Provide the [X, Y] coordinate of the cell's center where the given text is located.  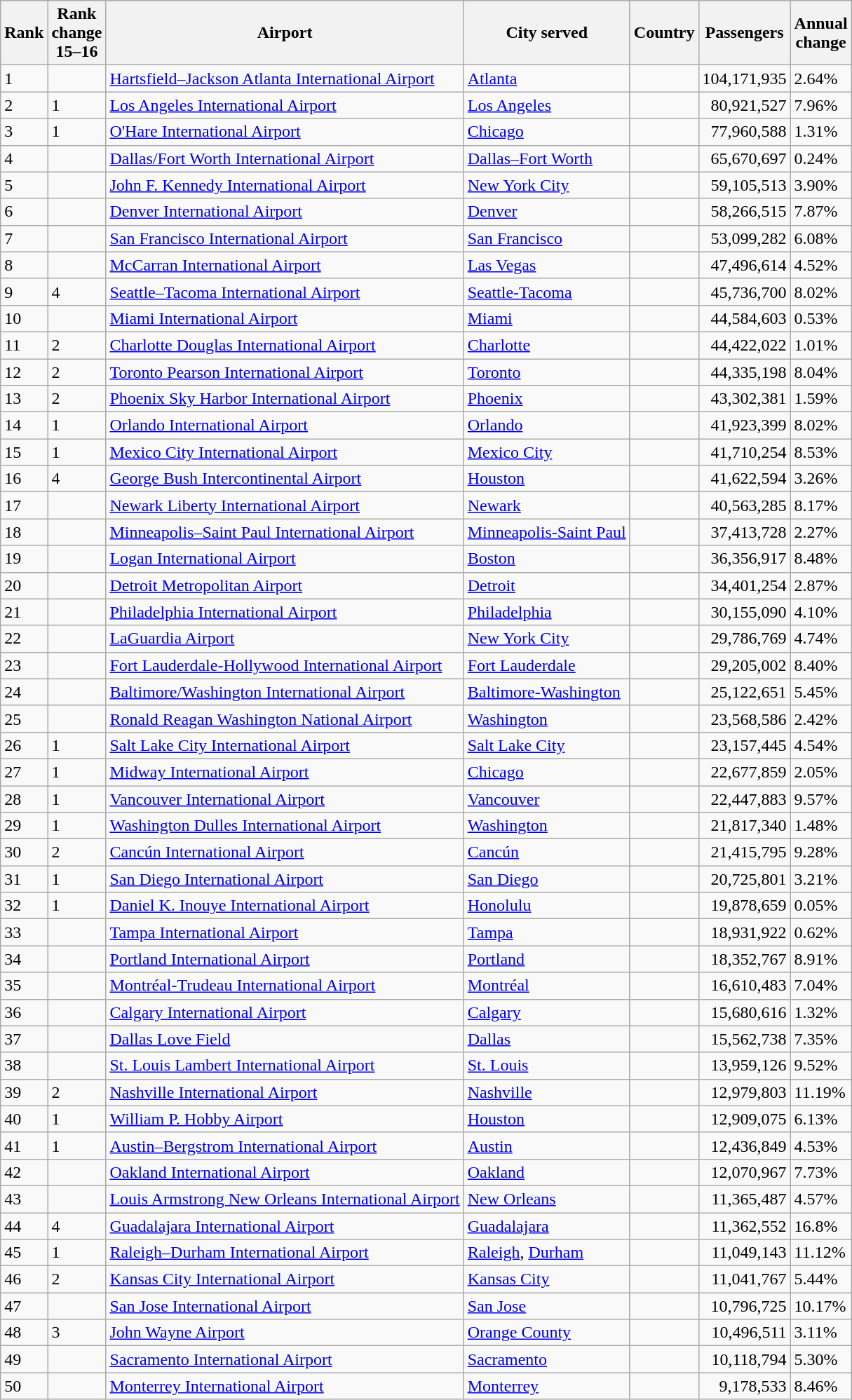
Charlotte Douglas International Airport [285, 345]
2.87% [820, 585]
42 [24, 1172]
Seattle–Tacoma International Airport [285, 292]
44,422,022 [745, 345]
12,909,075 [745, 1119]
58,266,515 [745, 212]
Philadelphia International Airport [285, 612]
Daniel K. Inouye International Airport [285, 906]
50 [24, 1386]
7.73% [820, 1172]
Kansas City [547, 1279]
Country [664, 33]
8.48% [820, 559]
Calgary International Airport [285, 1012]
Seattle-Tacoma [547, 292]
11.12% [820, 1253]
Guadalajara International Airport [285, 1226]
20,725,801 [745, 879]
77,960,588 [745, 132]
Louis Armstrong New Orleans International Airport [285, 1199]
48 [24, 1333]
Austin [547, 1146]
San Diego [547, 879]
34,401,254 [745, 585]
Midway International Airport [285, 772]
47 [24, 1306]
13,959,126 [745, 1066]
9.28% [820, 852]
9 [24, 292]
San Francisco International Airport [285, 238]
Salt Lake City [547, 745]
41,710,254 [745, 452]
12 [24, 372]
Montréal-Trudeau International Airport [285, 986]
Oakland International Airport [285, 1172]
Las Vegas [547, 265]
22 [24, 639]
Newark Liberty International Airport [285, 505]
32 [24, 906]
Toronto [547, 372]
21 [24, 612]
27 [24, 772]
Cancún International Airport [285, 852]
Portland International Airport [285, 959]
45 [24, 1253]
Oakland [547, 1172]
37 [24, 1039]
Calgary [547, 1012]
Minneapolis–Saint Paul International Airport [285, 532]
Monterrey [547, 1386]
City served [547, 33]
St. Louis [547, 1066]
4.52% [820, 265]
O'Hare International Airport [285, 132]
Salt Lake City International Airport [285, 745]
Dallas–Fort Worth [547, 158]
53,099,282 [745, 238]
7.35% [820, 1039]
2.27% [820, 532]
Fort Lauderdale-Hollywood International Airport [285, 665]
Nashville International Airport [285, 1092]
9,178,533 [745, 1386]
7 [24, 238]
Washington Dulles International Airport [285, 826]
28 [24, 798]
Dallas/Fort Worth International Airport [285, 158]
Minneapolis-Saint Paul [547, 532]
John F. Kennedy International Airport [285, 185]
Baltimore-Washington [547, 692]
3.90% [820, 185]
2.64% [820, 79]
Tampa International Airport [285, 932]
Annualchange [820, 33]
30 [24, 852]
San Francisco [547, 238]
Toronto Pearson International Airport [285, 372]
8.91% [820, 959]
3.11% [820, 1333]
23,157,445 [745, 745]
19,878,659 [745, 906]
Denver International Airport [285, 212]
41 [24, 1146]
4.54% [820, 745]
0.05% [820, 906]
Detroit [547, 585]
8.40% [820, 665]
3.21% [820, 879]
Logan International Airport [285, 559]
Ronald Reagan Washington National Airport [285, 719]
Montréal [547, 986]
44 [24, 1226]
25 [24, 719]
39 [24, 1092]
9.57% [820, 798]
Charlotte [547, 345]
Mexico City International Airport [285, 452]
30,155,090 [745, 612]
38 [24, 1066]
45,736,700 [745, 292]
Sacramento [547, 1359]
Portland [547, 959]
44,335,198 [745, 372]
Tampa [547, 932]
6.13% [820, 1119]
16 [24, 479]
40 [24, 1119]
11,365,487 [745, 1199]
Austin–Bergstrom International Airport [285, 1146]
John Wayne Airport [285, 1333]
Newark [547, 505]
31 [24, 879]
80,921,527 [745, 105]
Cancún [547, 852]
4.53% [820, 1146]
35 [24, 986]
Boston [547, 559]
36,356,917 [745, 559]
3.26% [820, 479]
Vancouver International Airport [285, 798]
2.42% [820, 719]
11.19% [820, 1092]
New Orleans [547, 1199]
11,049,143 [745, 1253]
Miami [547, 318]
17 [24, 505]
15,680,616 [745, 1012]
William P. Hobby Airport [285, 1119]
23,568,586 [745, 719]
37,413,728 [745, 532]
1.59% [820, 399]
29 [24, 826]
10,796,725 [745, 1306]
21,415,795 [745, 852]
26 [24, 745]
Raleigh–Durham International Airport [285, 1253]
33 [24, 932]
Monterrey International Airport [285, 1386]
San Jose [547, 1306]
10.17% [820, 1306]
Honolulu [547, 906]
29,786,769 [745, 639]
6 [24, 212]
8.04% [820, 372]
Airport [285, 33]
23 [24, 665]
22,447,883 [745, 798]
0.24% [820, 158]
10 [24, 318]
19 [24, 559]
1.48% [820, 826]
41,923,399 [745, 426]
49 [24, 1359]
Denver [547, 212]
29,205,002 [745, 665]
San Jose International Airport [285, 1306]
Rank [24, 33]
1.01% [820, 345]
1.31% [820, 132]
7.96% [820, 105]
Dallas Love Field [285, 1039]
104,171,935 [745, 79]
34 [24, 959]
7.04% [820, 986]
4.57% [820, 1199]
Philadelphia [547, 612]
22,677,859 [745, 772]
McCarran International Airport [285, 265]
11,362,552 [745, 1226]
43 [24, 1199]
46 [24, 1279]
11 [24, 345]
25,122,651 [745, 692]
16,610,483 [745, 986]
LaGuardia Airport [285, 639]
43,302,381 [745, 399]
Mexico City [547, 452]
41,622,594 [745, 479]
16.8% [820, 1226]
5.45% [820, 692]
Orlando [547, 426]
59,105,513 [745, 185]
Phoenix [547, 399]
Sacramento International Airport [285, 1359]
Los Angeles [547, 105]
18,352,767 [745, 959]
St. Louis Lambert International Airport [285, 1066]
San Diego International Airport [285, 879]
4.10% [820, 612]
0.62% [820, 932]
Vancouver [547, 798]
6.08% [820, 238]
14 [24, 426]
12,979,803 [745, 1092]
2.05% [820, 772]
Nashville [547, 1092]
Orlando International Airport [285, 426]
Baltimore/Washington International Airport [285, 692]
8.46% [820, 1386]
5.30% [820, 1359]
Guadalajara [547, 1226]
Raleigh, Durham [547, 1253]
21,817,340 [745, 826]
15 [24, 452]
Detroit Metropolitan Airport [285, 585]
12,070,967 [745, 1172]
65,670,697 [745, 158]
5 [24, 185]
Passengers [745, 33]
5.44% [820, 1279]
Dallas [547, 1039]
8.53% [820, 452]
Kansas City International Airport [285, 1279]
40,563,285 [745, 505]
Orange County [547, 1333]
Los Angeles International Airport [285, 105]
15,562,738 [745, 1039]
47,496,614 [745, 265]
12,436,849 [745, 1146]
18 [24, 532]
18,931,922 [745, 932]
10,118,794 [745, 1359]
1.32% [820, 1012]
44,584,603 [745, 318]
8 [24, 265]
4.74% [820, 639]
10,496,511 [745, 1333]
Phoenix Sky Harbor International Airport [285, 399]
Fort Lauderdale [547, 665]
7.87% [820, 212]
24 [24, 692]
20 [24, 585]
George Bush Intercontinental Airport [285, 479]
Rankchange15–16 [77, 33]
0.53% [820, 318]
8.17% [820, 505]
36 [24, 1012]
Hartsfield–Jackson Atlanta International Airport [285, 79]
Miami International Airport [285, 318]
9.52% [820, 1066]
11,041,767 [745, 1279]
13 [24, 399]
Atlanta [547, 79]
